Output the [X, Y] coordinate of the center of the cell containing the given text.  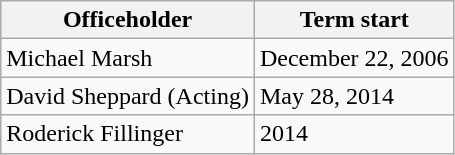
December 22, 2006 [354, 58]
David Sheppard (Acting) [128, 96]
Roderick Fillinger [128, 134]
Michael Marsh [128, 58]
2014 [354, 134]
Officeholder [128, 20]
Term start [354, 20]
May 28, 2014 [354, 96]
